Provide the (X, Y) coordinate of the cell's center where the given text is located.  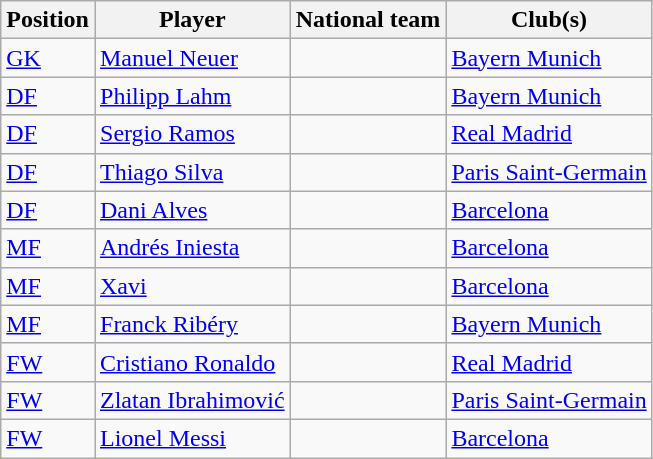
Sergio Ramos (192, 134)
National team (368, 20)
Dani Alves (192, 210)
Club(s) (549, 20)
Lionel Messi (192, 438)
Zlatan Ibrahimović (192, 400)
Andrés Iniesta (192, 248)
Thiago Silva (192, 172)
Player (192, 20)
Philipp Lahm (192, 96)
Cristiano Ronaldo (192, 362)
Manuel Neuer (192, 58)
Position (48, 20)
Franck Ribéry (192, 324)
Xavi (192, 286)
GK (48, 58)
